Return the [X, Y] coordinate for the center point of the cell that contains the specified text.  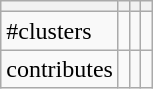
#clusters [60, 31]
contributes [60, 69]
